Provide the [x, y] coordinate of the cell's center where the given text is located.  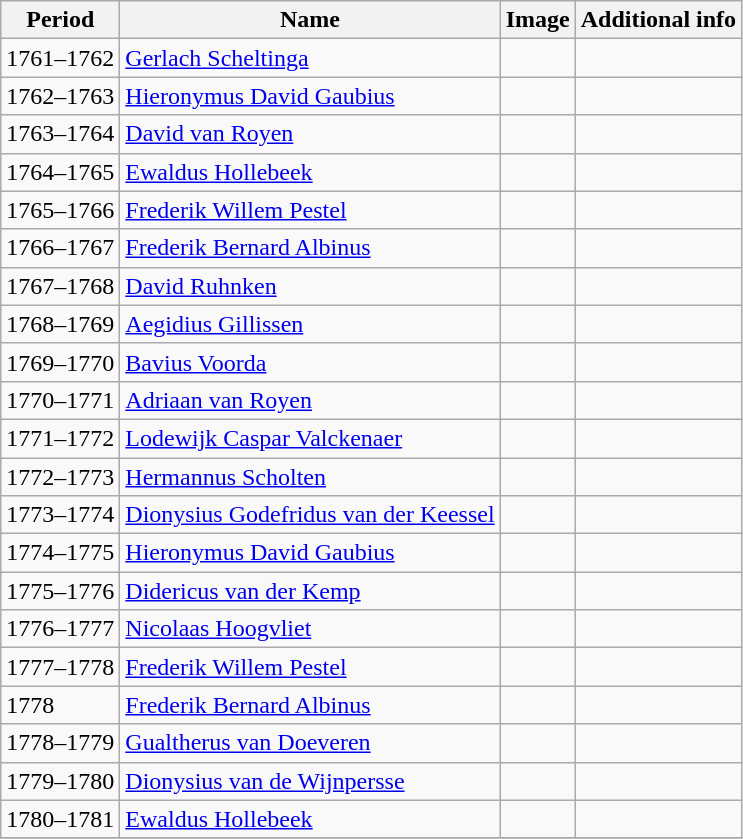
1767–1768 [60, 286]
1777–1778 [60, 667]
1762–1763 [60, 96]
Image [538, 20]
Didericus van der Kemp [310, 591]
Nicolaas Hoogvliet [310, 629]
Aegidius Gillissen [310, 324]
David Ruhnken [310, 286]
1774–1775 [60, 553]
1772–1773 [60, 477]
1775–1776 [60, 591]
1766–1767 [60, 248]
1771–1772 [60, 438]
Additional info [658, 20]
1763–1764 [60, 134]
1770–1771 [60, 400]
David van Royen [310, 134]
1765–1766 [60, 210]
1779–1780 [60, 781]
Gerlach Scheltinga [310, 58]
1780–1781 [60, 819]
Name [310, 20]
Adriaan van Royen [310, 400]
1778–1779 [60, 743]
Gualtherus van Doeveren [310, 743]
1776–1777 [60, 629]
Lodewijk Caspar Valckenaer [310, 438]
1773–1774 [60, 515]
Hermannus Scholten [310, 477]
Period [60, 20]
1768–1769 [60, 324]
1764–1765 [60, 172]
Bavius Voorda [310, 362]
1769–1770 [60, 362]
1778 [60, 705]
1761–1762 [60, 58]
Dionysius van de Wijnpersse [310, 781]
Dionysius Godefridus van der Keessel [310, 515]
